For the text-containing cell, return its midpoint in (X, Y) coordinate format. 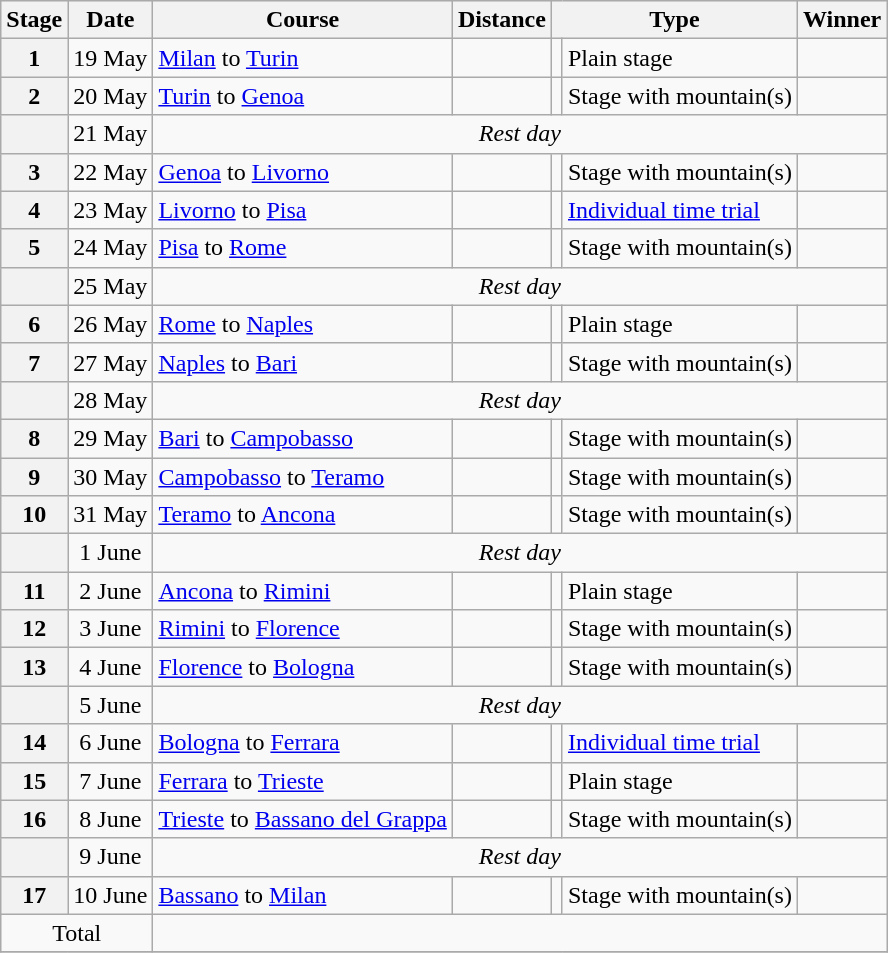
Livorno to Pisa (302, 210)
3 June (110, 629)
26 May (110, 324)
Date (110, 20)
23 May (110, 210)
10 (34, 515)
Rome to Naples (302, 324)
21 May (110, 134)
Bari to Campobasso (302, 438)
27 May (110, 362)
Distance (502, 20)
14 (34, 743)
Ancona to Rimini (302, 591)
11 (34, 591)
Campobasso to Teramo (302, 477)
10 June (110, 895)
31 May (110, 515)
3 (34, 172)
12 (34, 629)
2 June (110, 591)
17 (34, 895)
22 May (110, 172)
28 May (110, 400)
6 (34, 324)
Trieste to Bassano del Grappa (302, 819)
1 June (110, 553)
7 (34, 362)
25 May (110, 286)
15 (34, 781)
Milan to Turin (302, 58)
5 June (110, 705)
Type (674, 20)
2 (34, 96)
8 June (110, 819)
Stage (34, 20)
Turin to Genoa (302, 96)
Winner (842, 20)
Naples to Bari (302, 362)
Rimini to Florence (302, 629)
Bassano to Milan (302, 895)
Pisa to Rome (302, 248)
5 (34, 248)
Bologna to Ferrara (302, 743)
20 May (110, 96)
6 June (110, 743)
1 (34, 58)
Genoa to Livorno (302, 172)
Total (77, 933)
4 June (110, 667)
9 (34, 477)
13 (34, 667)
Ferrara to Trieste (302, 781)
30 May (110, 477)
4 (34, 210)
29 May (110, 438)
16 (34, 819)
8 (34, 438)
19 May (110, 58)
Florence to Bologna (302, 667)
7 June (110, 781)
9 June (110, 857)
24 May (110, 248)
Teramo to Ancona (302, 515)
Course (302, 20)
